Find where the given text appears and provide that cell's center as [X, Y] coordinate. 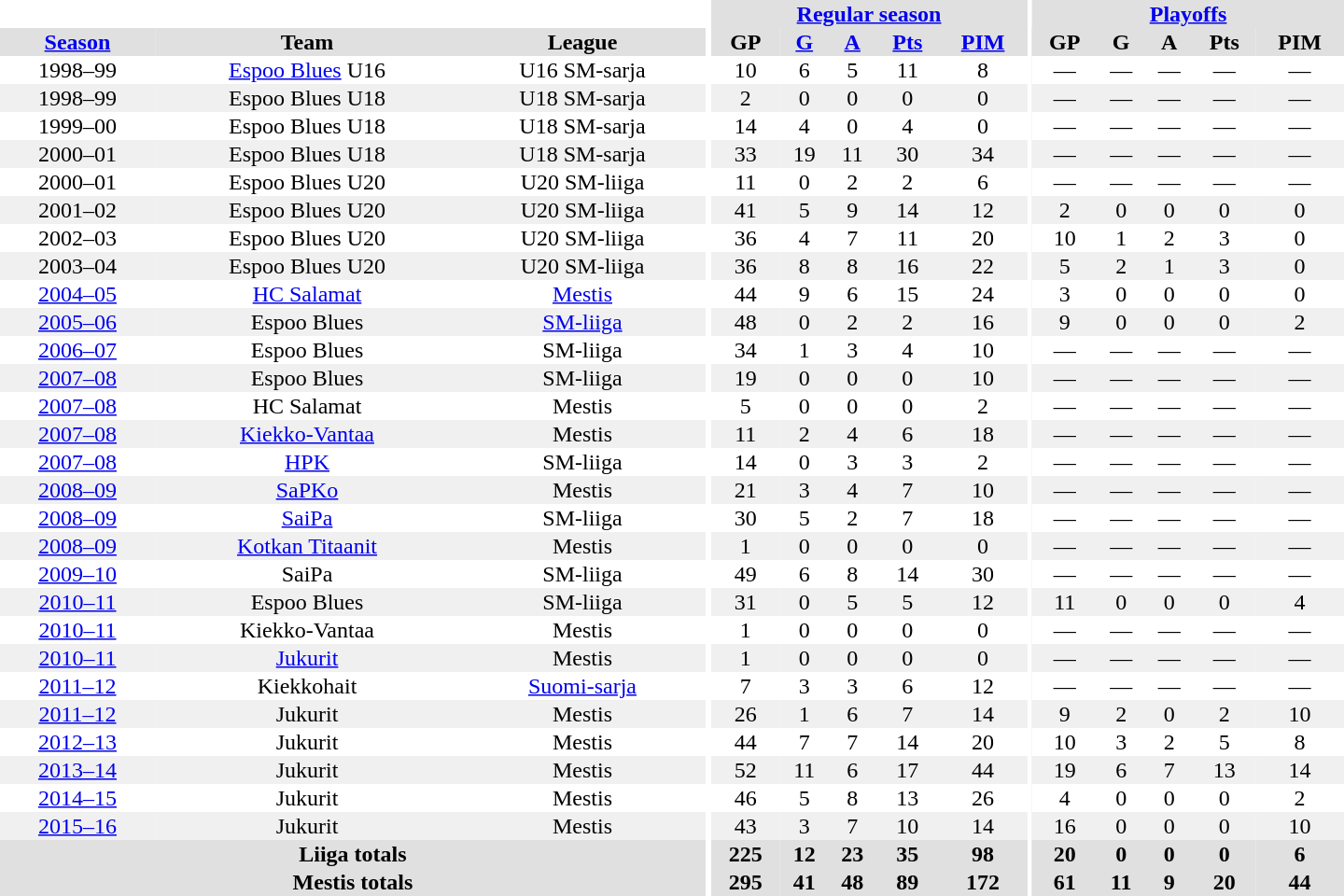
Regular season [870, 14]
2002–03 [77, 238]
2012–13 [77, 742]
Mestis totals [353, 882]
2006–07 [77, 350]
89 [907, 882]
43 [746, 826]
2001–02 [77, 210]
15 [907, 294]
22 [984, 266]
35 [907, 854]
2009–10 [77, 574]
21 [746, 490]
52 [746, 770]
23 [851, 854]
17 [907, 770]
2005–06 [77, 322]
2015–16 [77, 826]
1999–00 [77, 126]
Kotkan Titaanit [307, 546]
League [582, 42]
33 [746, 154]
2014–15 [77, 798]
2013–14 [77, 770]
2003–04 [77, 266]
2004–05 [77, 294]
225 [746, 854]
U16 SM-sarja [582, 70]
Liiga totals [353, 854]
Team [307, 42]
46 [746, 798]
295 [746, 882]
Kiekkohait [307, 686]
31 [746, 602]
24 [984, 294]
49 [746, 574]
Espoo Blues U16 [307, 70]
SaPKo [307, 490]
61 [1064, 882]
Suomi-sarja [582, 686]
Playoffs [1188, 14]
HPK [307, 462]
98 [984, 854]
172 [984, 882]
Season [77, 42]
